Locate the cell with the specified text and output its [X, Y] center coordinate. 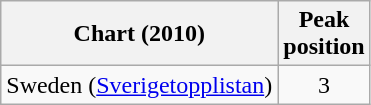
Peakposition [324, 34]
Sweden (Sverigetopplistan) [140, 85]
3 [324, 85]
Chart (2010) [140, 34]
